Extract the (x, y) coordinate from the center of the cell holding the provided text.  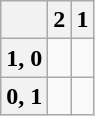
0, 1 (24, 96)
2 (60, 20)
1 (82, 20)
1, 0 (24, 58)
